For the text-containing cell, return its midpoint in (X, Y) coordinate format. 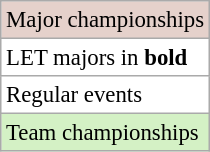
Regular events (106, 95)
Team championships (106, 133)
LET majors in bold (106, 58)
Major championships (106, 20)
